Search for the cell housing the specified text and yield its [X, Y] center coordinate. 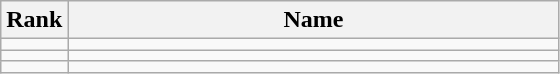
Name [314, 20]
Rank [34, 20]
